From the cell containing the given text, extract its center point as (x, y) coordinate. 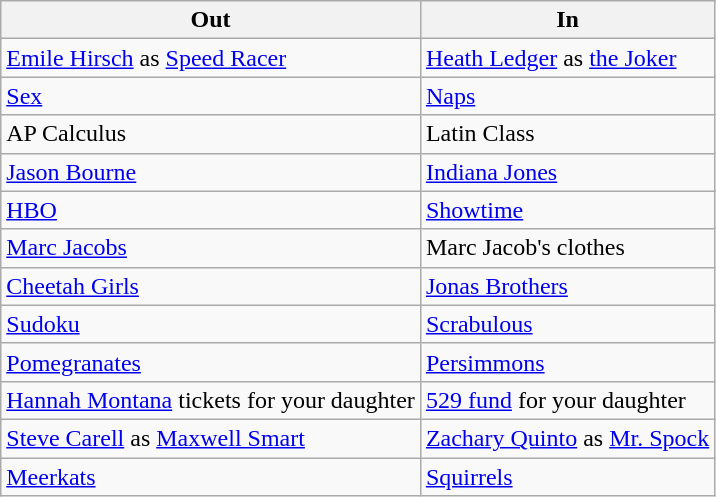
Zachary Quinto as Mr. Spock (567, 438)
Cheetah Girls (211, 286)
529 fund for your daughter (567, 400)
Hannah Montana tickets for your daughter (211, 400)
Heath Ledger as the Joker (567, 58)
In (567, 20)
Sex (211, 96)
Marc Jacob's clothes (567, 248)
HBO (211, 210)
Pomegranates (211, 362)
Out (211, 20)
Emile Hirsch as Speed Racer (211, 58)
Showtime (567, 210)
Scrabulous (567, 324)
Jonas Brothers (567, 286)
Indiana Jones (567, 172)
Squirrels (567, 477)
Meerkats (211, 477)
Marc Jacobs (211, 248)
Naps (567, 96)
Persimmons (567, 362)
Latin Class (567, 134)
Steve Carell as Maxwell Smart (211, 438)
Jason Bourne (211, 172)
AP Calculus (211, 134)
Sudoku (211, 324)
